Find where the given text appears and provide that cell's center as (X, Y) coordinate. 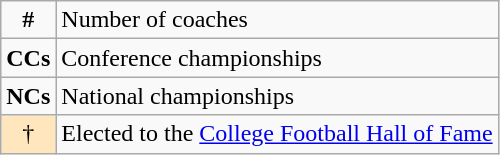
National championships (277, 96)
Elected to the College Football Hall of Fame (277, 134)
NCs (28, 96)
Number of coaches (277, 20)
CCs (28, 58)
Conference championships (277, 58)
† (28, 134)
# (28, 20)
